Identify which cell holds the provided text, then report its (X, Y) central coordinate. 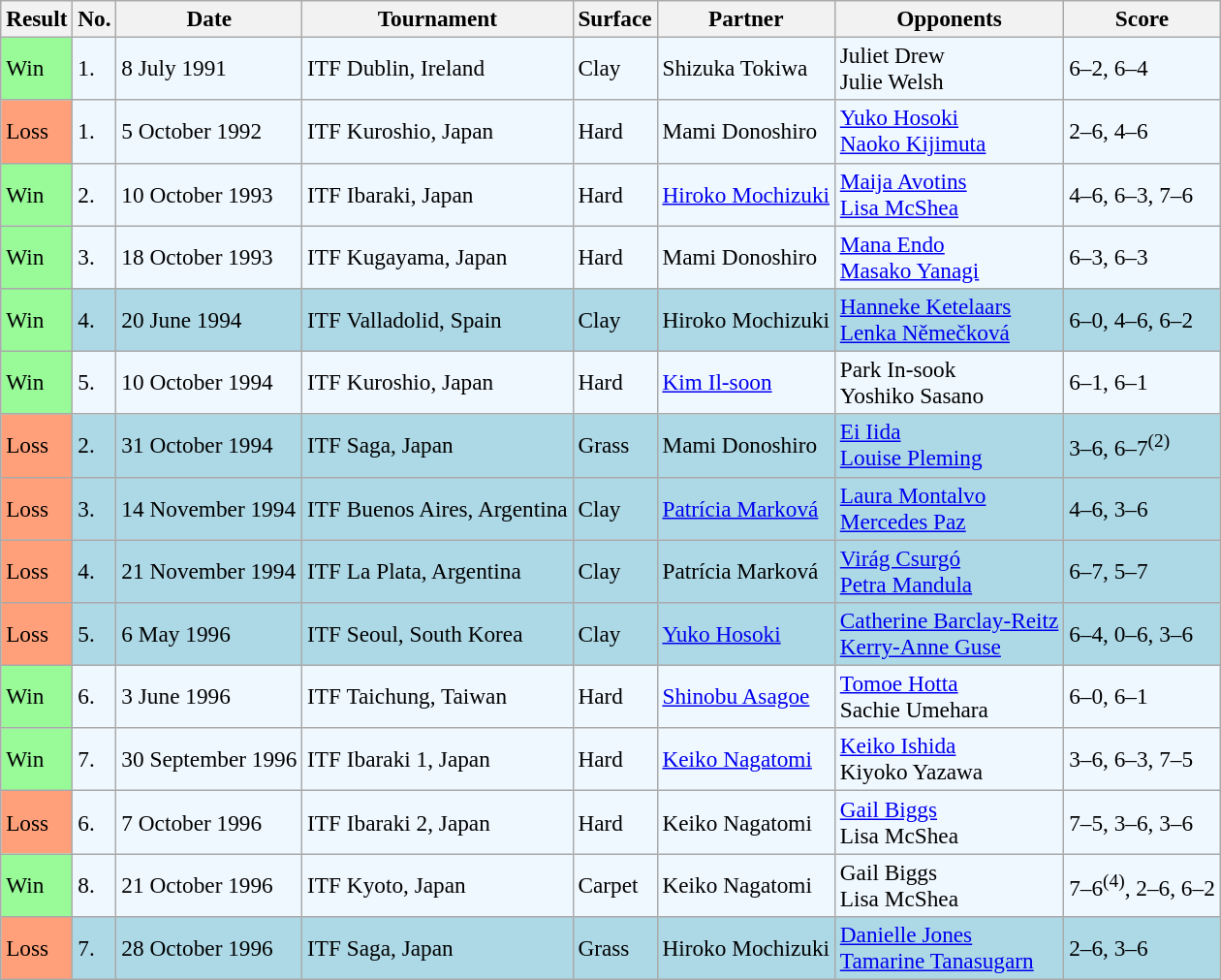
ITF Valladolid, Spain (438, 320)
Carpet (614, 884)
No. (95, 18)
7–5, 3–6, 3–6 (1142, 822)
8. (95, 884)
Keiko Ishida Kiyoko Yazawa (949, 760)
ITF Kyoto, Japan (438, 884)
Shinobu Asagoe (746, 696)
Laura Montalvo Mercedes Paz (949, 508)
ITF Dublin, Ireland (438, 68)
2–6, 3–6 (1142, 948)
ITF Buenos Aires, Argentina (438, 508)
10 October 1994 (209, 382)
Date (209, 18)
5 October 1992 (209, 132)
20 June 1994 (209, 320)
Juliet Drew Julie Welsh (949, 68)
ITF La Plata, Argentina (438, 570)
3 June 1996 (209, 696)
Tomoe Hotta Sachie Umehara (949, 696)
6–4, 0–6, 3–6 (1142, 634)
Partner (746, 18)
14 November 1994 (209, 508)
3–6, 6–3, 7–5 (1142, 760)
7 October 1996 (209, 822)
4–6, 6–3, 7–6 (1142, 194)
8 July 1991 (209, 68)
6 May 1996 (209, 634)
21 October 1996 (209, 884)
Result (37, 18)
Ei Iida Louise Pleming (949, 446)
ITF Ibaraki, Japan (438, 194)
ITF Ibaraki 1, Japan (438, 760)
31 October 1994 (209, 446)
6–0, 6–1 (1142, 696)
Catherine Barclay-Reitz Kerry-Anne Guse (949, 634)
Kim Il-soon (746, 382)
Mana Endo Masako Yanagi (949, 256)
6–1, 6–1 (1142, 382)
3–6, 6–7(2) (1142, 446)
7–6(4), 2–6, 6–2 (1142, 884)
Yuko Hosoki (746, 634)
Shizuka Tokiwa (746, 68)
ITF Seoul, South Korea (438, 634)
Surface (614, 18)
28 October 1996 (209, 948)
6–0, 4–6, 6–2 (1142, 320)
6–3, 6–3 (1142, 256)
30 September 1996 (209, 760)
18 October 1993 (209, 256)
6–2, 6–4 (1142, 68)
Park In-sook Yoshiko Sasano (949, 382)
ITF Ibaraki 2, Japan (438, 822)
6–7, 5–7 (1142, 570)
Virág Csurgó Petra Mandula (949, 570)
2–6, 4–6 (1142, 132)
21 November 1994 (209, 570)
Danielle Jones Tamarine Tanasugarn (949, 948)
Hanneke Ketelaars Lenka Němečková (949, 320)
Score (1142, 18)
Opponents (949, 18)
Tournament (438, 18)
Yuko Hosoki Naoko Kijimuta (949, 132)
ITF Taichung, Taiwan (438, 696)
Maija Avotins Lisa McShea (949, 194)
10 October 1993 (209, 194)
ITF Kugayama, Japan (438, 256)
4–6, 3–6 (1142, 508)
